Determine the (X, Y) coordinate at the center of the cell enclosing the given text.  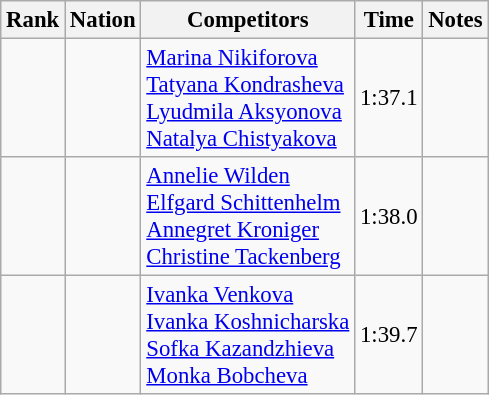
Annelie WildenElfgard SchittenhelmAnnegret KronigerChristine Tackenberg (248, 216)
Time (389, 20)
Competitors (248, 20)
1:39.7 (389, 336)
Notes (456, 20)
Marina NikiforovaTatyana KondrashevaLyudmila AksyonovaNatalya Chistyakova (248, 98)
Nation (103, 20)
Ivanka VenkovaIvanka KoshnicharskaSofka KazandzhievaMonka Bobcheva (248, 336)
Rank (33, 20)
1:38.0 (389, 216)
1:37.1 (389, 98)
